Extract the (x, y) coordinate from the center of the cell holding the provided text.  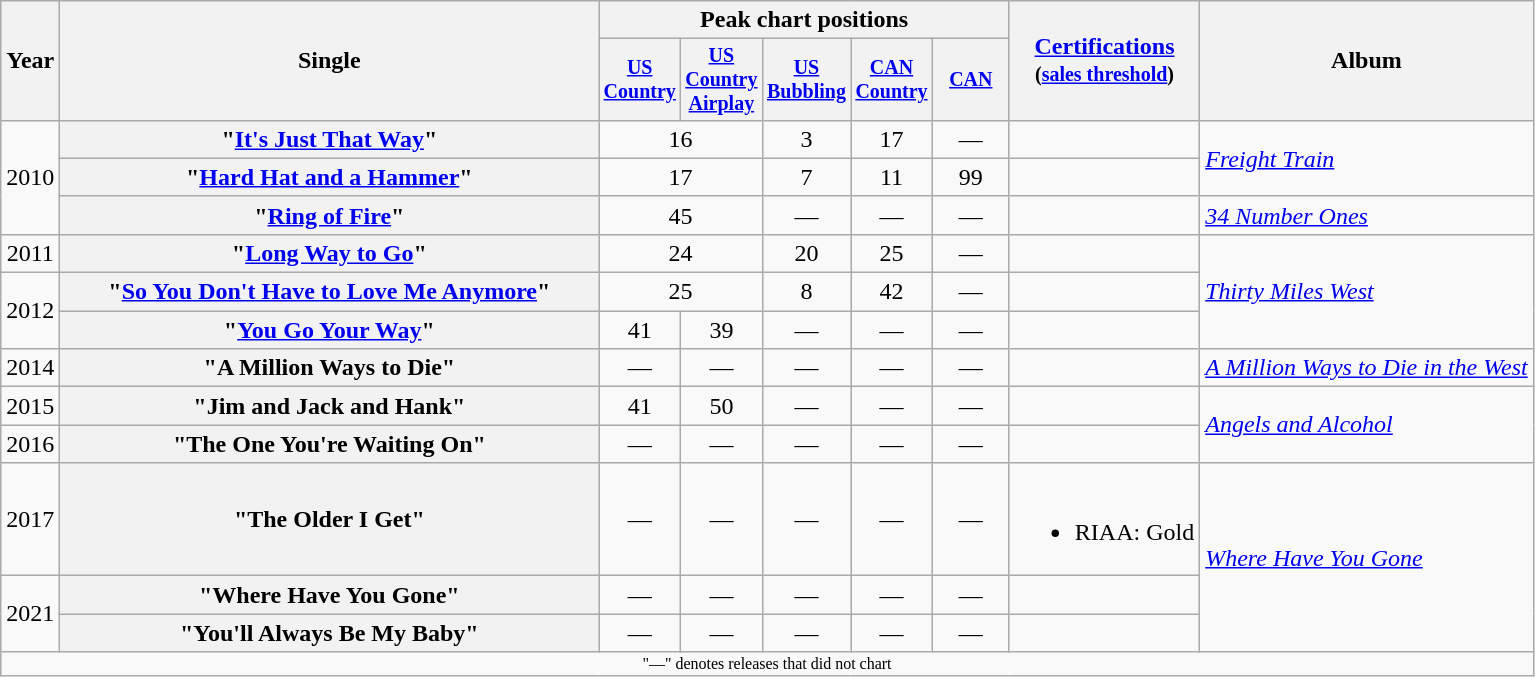
"So You Don't Have to Love Me Anymore" (330, 292)
CAN Country (892, 80)
US Country Airplay (722, 80)
CAN (970, 80)
45 (680, 215)
3 (806, 139)
2017 (30, 520)
2021 (30, 614)
50 (722, 406)
"Jim and Jack and Hank" (330, 406)
24 (680, 253)
"You'll Always Be My Baby" (330, 633)
16 (680, 139)
Certifications(sales threshold) (1104, 61)
2016 (30, 444)
Thirty Miles West (1366, 291)
"Long Way to Go" (330, 253)
Angels and Alcohol (1366, 425)
Peak chart positions (804, 20)
34 Number Ones (1366, 215)
"—" denotes releases that did not chart (767, 664)
2015 (30, 406)
42 (892, 292)
Single (330, 61)
A Million Ways to Die in the West (1366, 368)
Album (1366, 61)
7 (806, 177)
2014 (30, 368)
"A Million Ways to Die" (330, 368)
"It's Just That Way" (330, 139)
2010 (30, 177)
8 (806, 292)
"Ring of Fire" (330, 215)
US Country (640, 80)
"Hard Hat and a Hammer" (330, 177)
"The One You're Waiting On" (330, 444)
20 (806, 253)
Year (30, 61)
"You Go Your Way" (330, 330)
US Bubbling (806, 80)
Where Have You Gone (1366, 558)
39 (722, 330)
99 (970, 177)
Freight Train (1366, 158)
"The Older I Get" (330, 520)
2012 (30, 311)
RIAA: Gold (1104, 520)
2011 (30, 253)
11 (892, 177)
"Where Have You Gone" (330, 595)
